Output the [X, Y] coordinate of the center of the cell containing the given text.  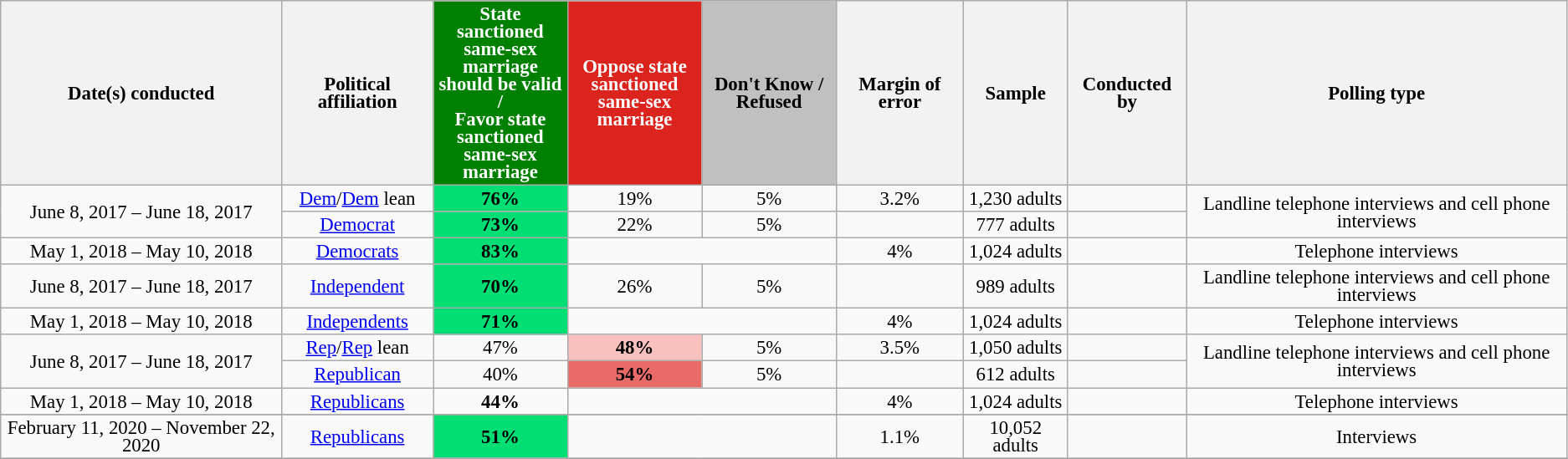
70% [500, 286]
Democrats [358, 252]
1,230 adults [1016, 199]
Interviews [1377, 436]
Date(s) conducted [141, 94]
Political affiliation [358, 94]
19% [634, 199]
State sanctioned same-sex marriage should be valid/Favor state sanctioned same-sex marriage [500, 94]
22% [634, 225]
Democrat [358, 225]
83% [500, 252]
3.2% [899, 199]
Independents [358, 322]
Don't Know / Refused [770, 94]
777 adults [1016, 225]
Rep/Rep lean [358, 348]
54% [634, 375]
Republican [358, 375]
44% [500, 401]
1.1% [899, 436]
73% [500, 225]
48% [634, 348]
Margin of error [899, 94]
Polling type [1377, 94]
989 adults [1016, 286]
26% [634, 286]
51% [500, 436]
76% [500, 199]
Sample [1016, 94]
10,052 adults [1016, 436]
Conducted by [1127, 94]
February 11, 2020 – November 22, 2020 [141, 436]
3.5% [899, 348]
1,050 adults [1016, 348]
Dem/Dem lean [358, 199]
Independent [358, 286]
47% [500, 348]
71% [500, 322]
Oppose state sanctioned same-sex marriage [634, 94]
40% [500, 375]
612 adults [1016, 375]
